Search for the cell housing the specified text and yield its (x, y) center coordinate. 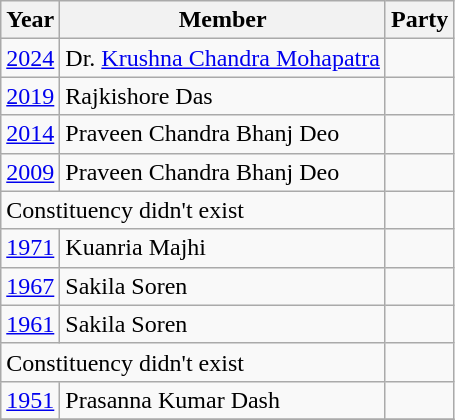
2014 (30, 134)
Kuanria Majhi (223, 248)
1971 (30, 248)
2019 (30, 96)
Year (30, 20)
Member (223, 20)
2024 (30, 58)
Rajkishore Das (223, 96)
Prasanna Kumar Dash (223, 400)
1951 (30, 400)
2009 (30, 172)
Party (419, 20)
1967 (30, 286)
1961 (30, 324)
Dr. Krushna Chandra Mohapatra (223, 58)
